Find where the given text appears and provide that cell's center as (x, y) coordinate. 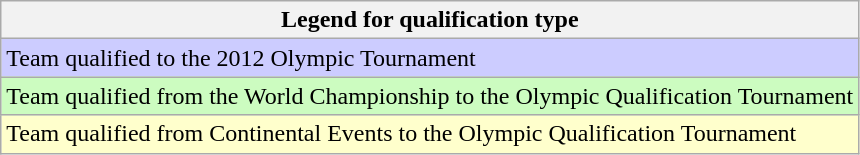
Team qualified to the 2012 Olympic Tournament (430, 58)
Legend for qualification type (430, 20)
Team qualified from Continental Events to the Olympic Qualification Tournament (430, 134)
Team qualified from the World Championship to the Olympic Qualification Tournament (430, 96)
